Scan for the cell matching the given text and deliver its (X, Y) coordinate at center. 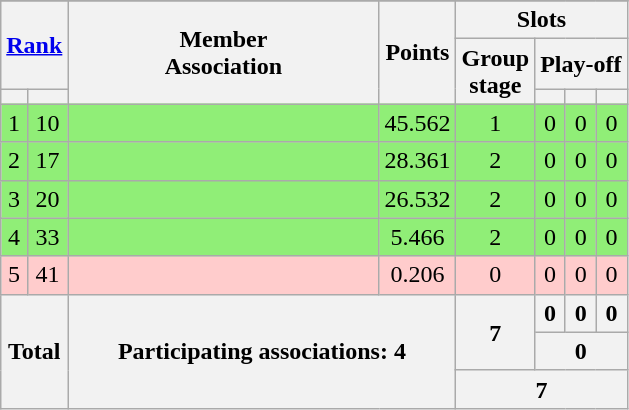
Points (418, 52)
Rank (34, 45)
28.361 (418, 161)
4 (14, 237)
3 (14, 199)
10 (47, 123)
Groupstage (496, 72)
Play-off (581, 64)
17 (47, 161)
Total (34, 351)
45.562 (418, 123)
26.532 (418, 199)
0.206 (418, 275)
5 (14, 275)
41 (47, 275)
Participating associations: 4 (262, 351)
MemberAssociation (224, 52)
5.466 (418, 237)
33 (47, 237)
20 (47, 199)
Slots (542, 20)
